Locate the cell with the specified text and output its (X, Y) center coordinate. 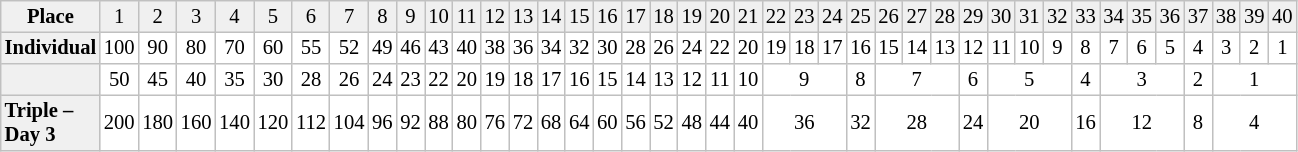
180 (157, 123)
76 (495, 123)
27 (917, 16)
104 (349, 123)
140 (234, 123)
49 (382, 48)
72 (523, 123)
33 (1085, 16)
25 (860, 16)
Individual (50, 48)
48 (692, 123)
90 (157, 48)
50 (119, 80)
37 (1198, 16)
21 (748, 16)
39 (1254, 16)
120 (273, 123)
Triple – Day 3 (50, 123)
92 (410, 123)
Place (50, 16)
70 (234, 48)
96 (382, 123)
43 (439, 48)
68 (551, 123)
56 (635, 123)
44 (720, 123)
64 (579, 123)
160 (196, 123)
100 (119, 48)
200 (119, 123)
31 (1029, 16)
55 (311, 48)
112 (311, 123)
29 (973, 16)
88 (439, 123)
46 (410, 48)
45 (157, 80)
